Search for the cell housing the specified text and yield its (x, y) center coordinate. 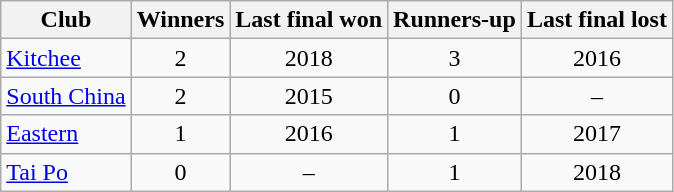
3 (455, 58)
2015 (309, 96)
Club (66, 20)
2017 (596, 134)
Kitchee (66, 58)
Tai Po (66, 172)
Last final lost (596, 20)
Runners-up (455, 20)
Winners (180, 20)
Eastern (66, 134)
South China (66, 96)
Last final won (309, 20)
